Identify which cell holds the provided text, then report its (x, y) central coordinate. 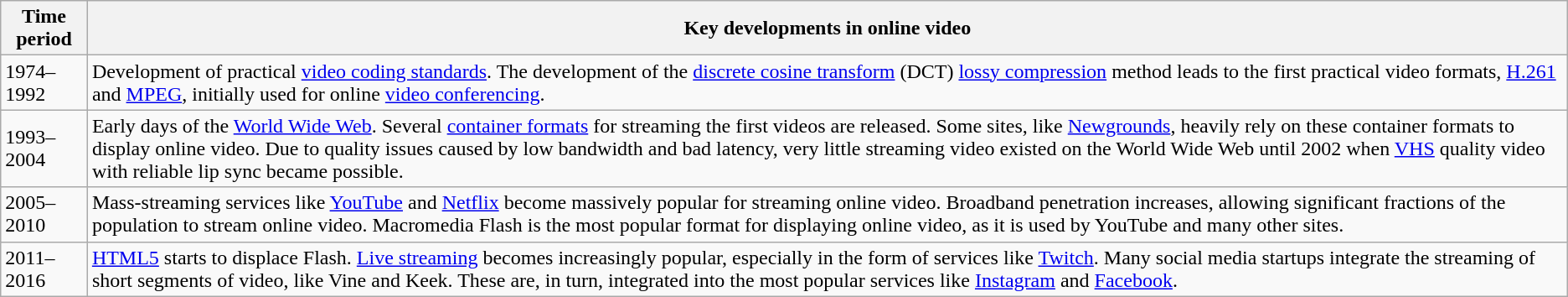
2011–2016 (44, 268)
1974–1992 (44, 82)
Time period (44, 29)
Key developments in online video (828, 29)
2005–2010 (44, 215)
1993–2004 (44, 148)
